Return the [x, y] coordinate for the center point of the cell that contains the specified text.  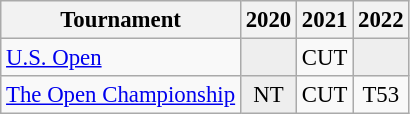
U.S. Open [121, 58]
2021 [325, 20]
2020 [268, 20]
T53 [381, 95]
NT [268, 95]
The Open Championship [121, 95]
2022 [381, 20]
Tournament [121, 20]
